Detect which cell encompasses the target text, then output its [x, y] center coordinate. 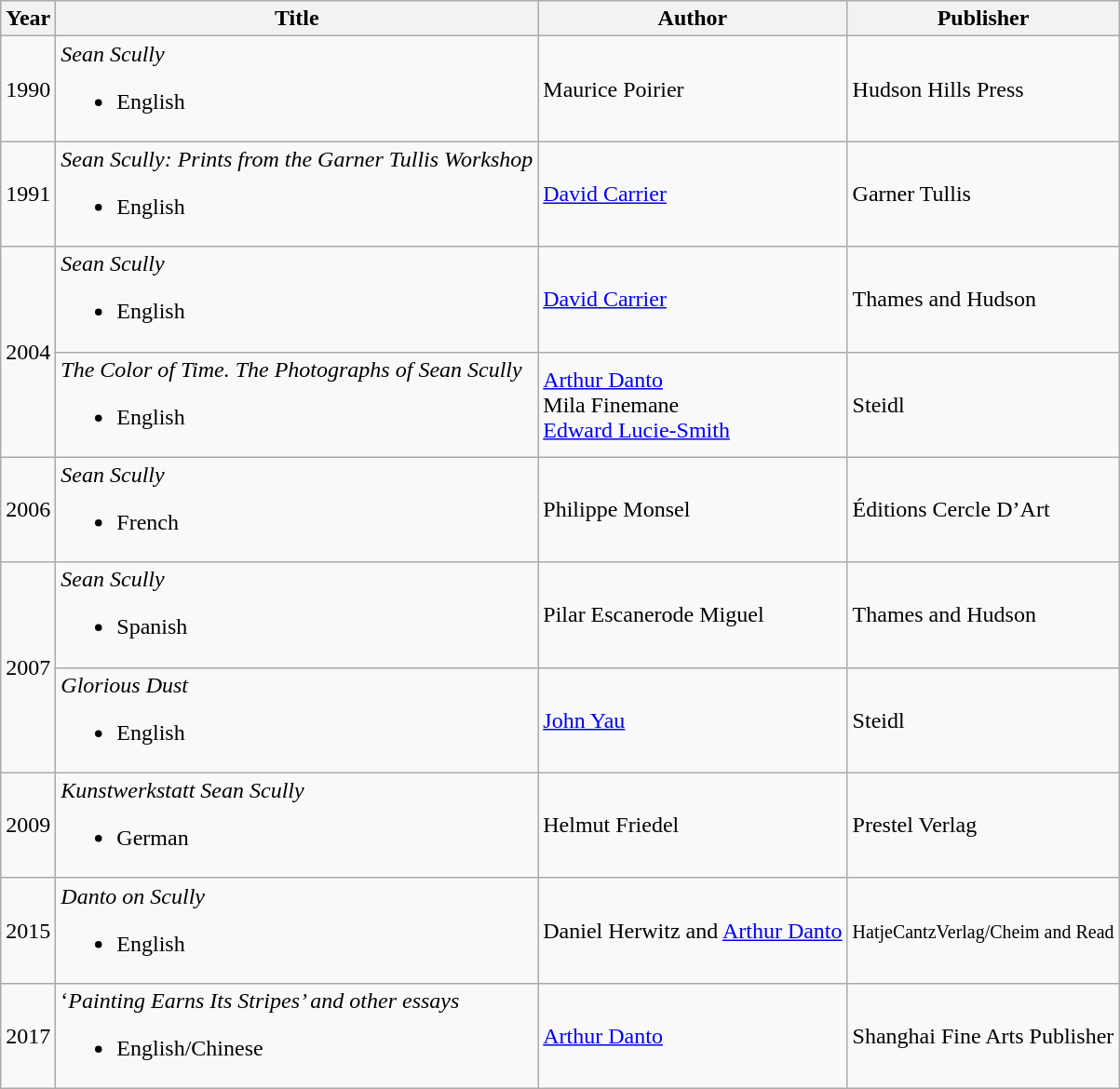
2004 [28, 352]
Year [28, 19]
Kunstwerkstatt Sean ScullyGerman [297, 825]
Sean ScullyFrench [297, 510]
Arthur DantoMila FinemaneEdward Lucie-Smith [693, 404]
John Yau [693, 720]
Author [693, 19]
‘Painting Earns Its Stripes’ and other essaysEnglish/Chinese [297, 1035]
Shanghai Fine Arts Publisher [983, 1035]
Glorious DustEnglish [297, 720]
2009 [28, 825]
Philippe Monsel [693, 510]
Title [297, 19]
Hudson Hills Press [983, 89]
Helmut Friedel [693, 825]
HatjeCantzVerlag/Cheim and Read [983, 931]
Sean ScullySpanish [297, 614]
Garner Tullis [983, 194]
Sean Scully: Prints from the Garner Tullis WorkshopEnglish [297, 194]
2006 [28, 510]
2017 [28, 1035]
Éditions Cercle D’Art [983, 510]
1991 [28, 194]
Pilar Escanerode Miguel [693, 614]
Daniel Herwitz and Arthur Danto [693, 931]
Arthur Danto [693, 1035]
1990 [28, 89]
Publisher [983, 19]
Prestel Verlag [983, 825]
Maurice Poirier [693, 89]
Danto on ScullyEnglish [297, 931]
2007 [28, 667]
The Color of Time. The Photographs of Sean ScullyEnglish [297, 404]
2015 [28, 931]
